Scan for the cell matching the given text and deliver its [x, y] coordinate at center. 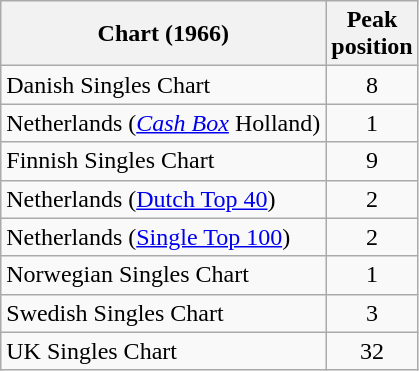
Danish Singles Chart [164, 85]
8 [372, 85]
Netherlands (Dutch Top 40) [164, 199]
3 [372, 313]
Finnish Singles Chart [164, 161]
UK Singles Chart [164, 351]
Peakposition [372, 34]
Netherlands (Single Top 100) [164, 237]
Swedish Singles Chart [164, 313]
9 [372, 161]
Netherlands (Cash Box Holland) [164, 123]
Chart (1966) [164, 34]
32 [372, 351]
Norwegian Singles Chart [164, 275]
